Provide the [X, Y] coordinate of the cell's center where the given text is located.  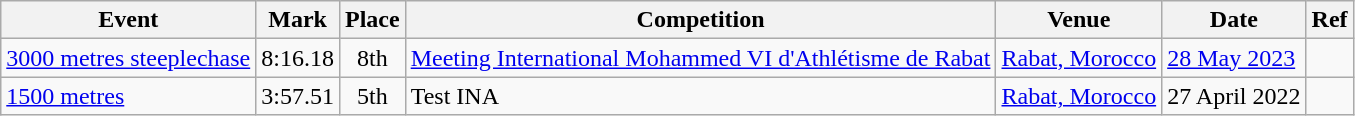
Competition [700, 20]
Test INA [700, 96]
8th [372, 58]
Mark [298, 20]
Meeting International Mohammed VI d'Athlétisme de Rabat [700, 58]
5th [372, 96]
27 April 2022 [1234, 96]
8:16.18 [298, 58]
Event [128, 20]
3000 metres steeplechase [128, 58]
3:57.51 [298, 96]
Ref [1330, 20]
Venue [1079, 20]
Place [372, 20]
1500 metres [128, 96]
28 May 2023 [1234, 58]
Date [1234, 20]
